Detect which cell encompasses the target text, then output its (x, y) center coordinate. 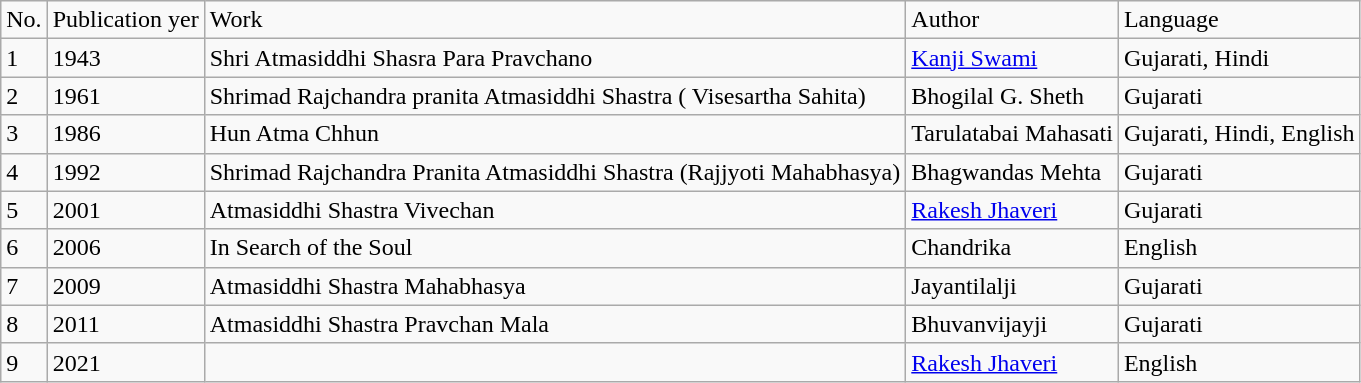
2001 (126, 210)
Tarulatabai Mahasati (1012, 134)
2011 (126, 324)
4 (24, 172)
Language (1239, 20)
Shri Atmasiddhi Shasra Para Pravchano (555, 58)
Publication yer (126, 20)
1986 (126, 134)
Shrimad Rajchandra Pranita Atmasiddhi Shastra (Rajjyoti Mahabhasya) (555, 172)
Bhogilal G. Sheth (1012, 96)
Work (555, 20)
Jayantilalji (1012, 286)
2021 (126, 362)
9 (24, 362)
Author (1012, 20)
1 (24, 58)
1943 (126, 58)
Hun Atma Chhun (555, 134)
2009 (126, 286)
3 (24, 134)
Kanji Swami (1012, 58)
Atmasiddhi Shastra Mahabhasya (555, 286)
Gujarati, Hindi (1239, 58)
Bhuvanvijayji (1012, 324)
Bhagwandas Mehta (1012, 172)
7 (24, 286)
Gujarati, Hindi, English (1239, 134)
Shrimad Rajchandra pranita Atmasiddhi Shastra ( Visesartha Sahita) (555, 96)
Atmasiddhi Shastra Pravchan Mala (555, 324)
2006 (126, 248)
Atmasiddhi Shastra Vivechan (555, 210)
No. (24, 20)
1961 (126, 96)
6 (24, 248)
1992 (126, 172)
8 (24, 324)
5 (24, 210)
2 (24, 96)
Chandrika (1012, 248)
In Search of the Soul (555, 248)
